Scan for the cell matching the given text and deliver its (x, y) coordinate at center. 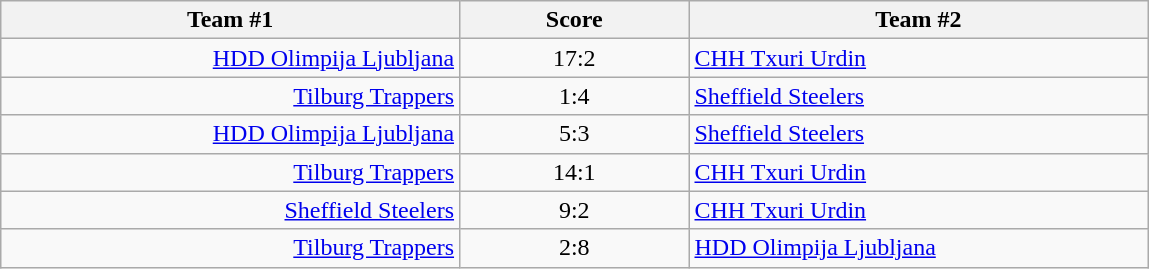
17:2 (574, 58)
1:4 (574, 96)
Team #1 (230, 20)
9:2 (574, 210)
2:8 (574, 248)
5:3 (574, 134)
14:1 (574, 172)
Score (574, 20)
Team #2 (918, 20)
